Search for the cell housing the specified text and yield its (x, y) center coordinate. 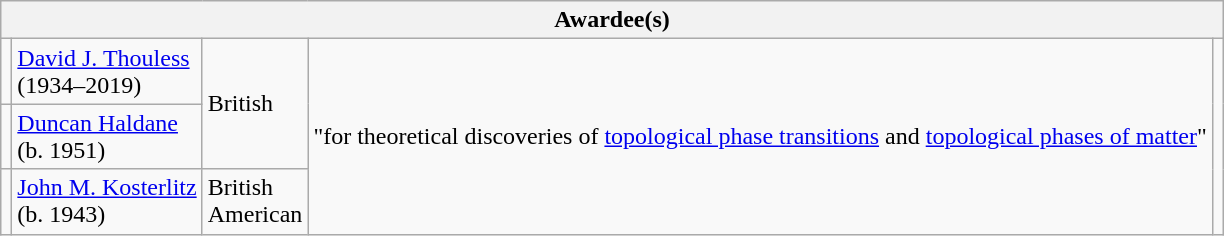
Awardee(s) (612, 20)
"for theoretical discoveries of topological phase transitions and topological phases of matter" (760, 136)
British American (255, 202)
John M. Kosterlitz(b. 1943) (107, 202)
David J. Thouless(1934–2019) (107, 72)
British (255, 104)
Duncan Haldane(b. 1951) (107, 136)
